Search for the cell housing the specified text and yield its (x, y) center coordinate. 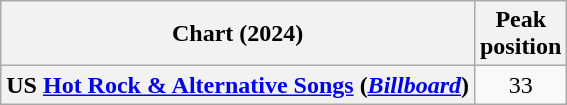
Chart (2024) (238, 34)
33 (520, 85)
Peakposition (520, 34)
US Hot Rock & Alternative Songs (Billboard) (238, 85)
